Determine the (X, Y) coordinate at the center of the cell enclosing the given text.  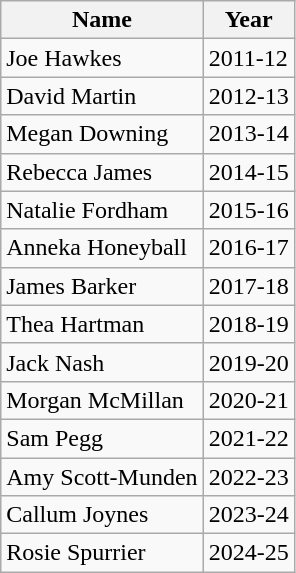
James Barker (102, 286)
Natalie Fordham (102, 210)
2013-14 (248, 134)
2019-20 (248, 362)
Sam Pegg (102, 438)
2011-12 (248, 58)
Morgan McMillan (102, 400)
Name (102, 20)
Rebecca James (102, 172)
2024-25 (248, 553)
Anneka Honeyball (102, 248)
2016-17 (248, 248)
David Martin (102, 96)
2021-22 (248, 438)
2020-21 (248, 400)
2023-24 (248, 515)
Thea Hartman (102, 324)
Rosie Spurrier (102, 553)
2018-19 (248, 324)
Joe Hawkes (102, 58)
Amy Scott-Munden (102, 477)
2022-23 (248, 477)
Callum Joynes (102, 515)
2015-16 (248, 210)
Jack Nash (102, 362)
2014-15 (248, 172)
Megan Downing (102, 134)
2017-18 (248, 286)
Year (248, 20)
2012-13 (248, 96)
